From the cell containing the given text, extract its center point as [X, Y] coordinate. 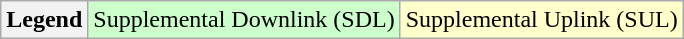
Supplemental Downlink (SDL) [244, 20]
Legend [44, 20]
Supplemental Uplink (SUL) [542, 20]
